Extract the [x, y] coordinate from the center of the cell holding the provided text.  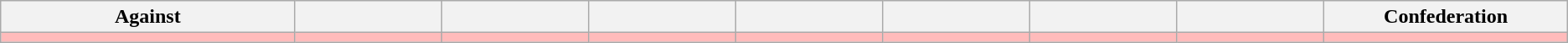
Against [147, 17]
Confederation [1446, 17]
